Scan for the cell matching the given text and deliver its (x, y) coordinate at center. 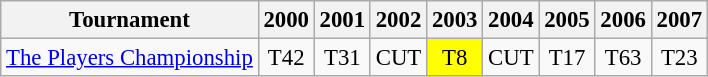
T63 (623, 58)
2007 (679, 20)
T23 (679, 58)
T42 (286, 58)
2003 (455, 20)
The Players Championship (130, 58)
T8 (455, 58)
Tournament (130, 20)
2006 (623, 20)
2005 (567, 20)
2002 (398, 20)
T31 (342, 58)
T17 (567, 58)
2001 (342, 20)
2000 (286, 20)
2004 (511, 20)
